Find where the given text appears and provide that cell's center as (X, Y) coordinate. 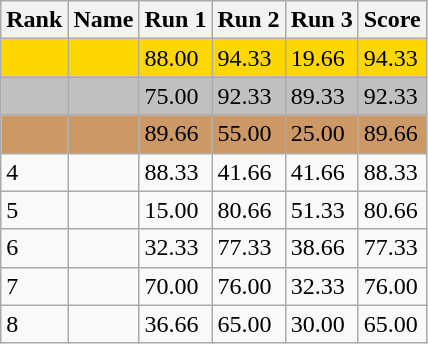
7 (34, 286)
38.66 (322, 248)
Score (392, 20)
5 (34, 210)
15.00 (176, 210)
4 (34, 172)
51.33 (322, 210)
25.00 (322, 134)
Name (104, 20)
36.66 (176, 324)
Run 2 (248, 20)
Run 3 (322, 20)
75.00 (176, 96)
55.00 (248, 134)
6 (34, 248)
8 (34, 324)
89.33 (322, 96)
19.66 (322, 58)
Run 1 (176, 20)
30.00 (322, 324)
88.00 (176, 58)
70.00 (176, 286)
Rank (34, 20)
